Capture the cell that displays the provided text and extract its (X, Y) central coordinate. 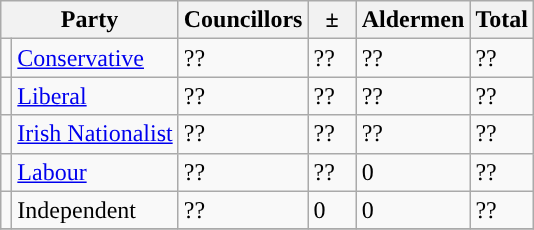
Labour (95, 172)
Liberal (95, 96)
Total (502, 20)
Conservative (95, 58)
Party (90, 20)
Irish Nationalist (95, 134)
± (332, 20)
Councillors (243, 20)
Aldermen (413, 20)
Independent (95, 210)
